Detect which cell encompasses the target text, then output its [x, y] center coordinate. 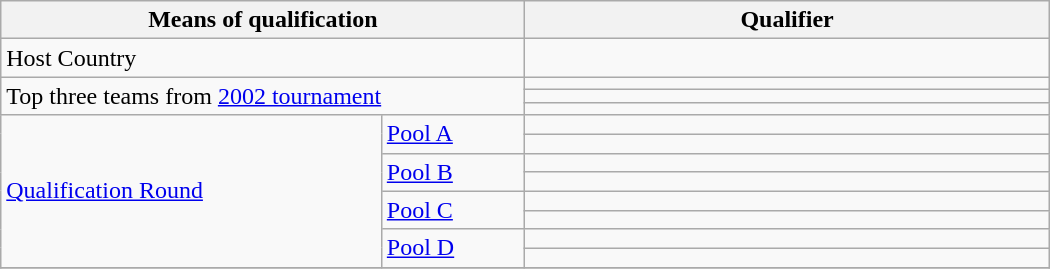
Pool B [453, 172]
Pool A [453, 134]
Top three teams from 2002 tournament [263, 96]
Qualification Round [192, 191]
Qualifier [787, 20]
Host Country [263, 58]
Pool C [453, 210]
Means of qualification [263, 20]
Pool D [453, 248]
